Scan for the cell matching the given text and deliver its (X, Y) coordinate at center. 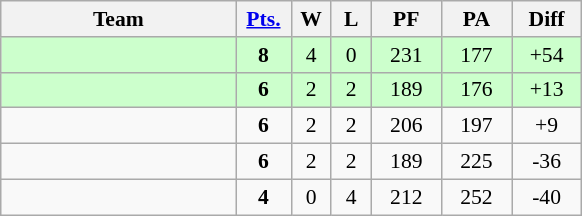
225 (476, 162)
PF (406, 19)
Team (118, 19)
W (311, 19)
252 (476, 197)
8 (264, 55)
212 (406, 197)
231 (406, 55)
176 (476, 90)
PA (476, 19)
Diff (547, 19)
206 (406, 126)
Pts. (264, 19)
177 (476, 55)
+54 (547, 55)
-40 (547, 197)
197 (476, 126)
+9 (547, 126)
+13 (547, 90)
-36 (547, 162)
L (351, 19)
